Return the [X, Y] coordinate for the center point of the cell that contains the specified text.  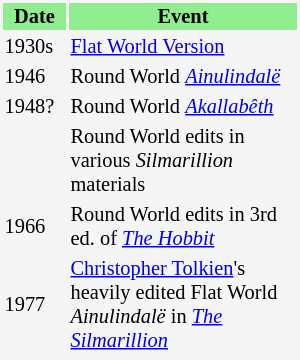
Round World edits in 3rd ed. of The Hobbit [183, 226]
Event [183, 16]
1966 [34, 226]
Flat World Version [183, 46]
Date [34, 16]
1930s [34, 46]
Round World Ainulindalë [183, 76]
1977 [34, 304]
Round World Akallabêth [183, 106]
1948? [34, 106]
Christopher Tolkien's heavily edited Flat World Ainulindalë in The Silmarillion [183, 304]
Round World edits in various Silmarillion materials [183, 160]
1946 [34, 76]
